Find where the given text appears and provide that cell's center as [x, y] coordinate. 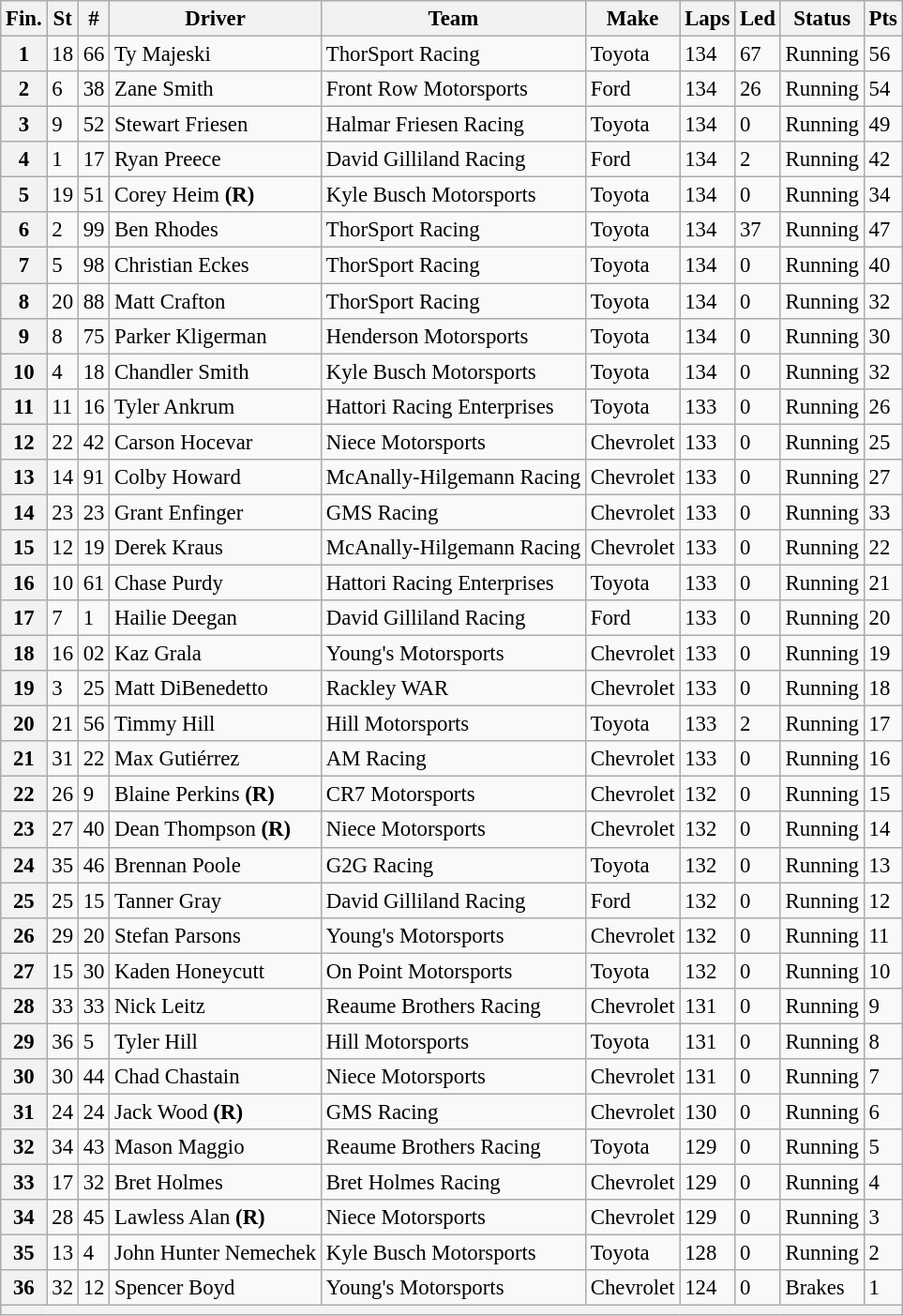
Tyler Ankrum [216, 406]
Hailie Deegan [216, 618]
Nick Leitz [216, 1006]
66 [94, 54]
46 [94, 865]
02 [94, 654]
Brakes [821, 1288]
52 [94, 125]
Spencer Boyd [216, 1288]
Matt DiBenedetto [216, 688]
Halmar Friesen Racing [453, 125]
54 [883, 89]
Chandler Smith [216, 371]
Bret Holmes Racing [453, 1183]
Corey Heim (R) [216, 195]
Chase Purdy [216, 582]
Grant Enfinger [216, 512]
Laps [707, 19]
Fin. [24, 19]
# [94, 19]
Stefan Parsons [216, 935]
Matt Crafton [216, 301]
37 [758, 230]
49 [883, 125]
Jack Wood (R) [216, 1112]
Zane Smith [216, 89]
47 [883, 230]
Kaz Grala [216, 654]
61 [94, 582]
75 [94, 336]
130 [707, 1112]
38 [94, 89]
Christian Eckes [216, 265]
Stewart Friesen [216, 125]
CR7 Motorsports [453, 794]
43 [94, 1147]
Chad Chastain [216, 1077]
Status [821, 19]
Make [632, 19]
67 [758, 54]
124 [707, 1288]
Timmy Hill [216, 724]
AM Racing [453, 759]
Ben Rhodes [216, 230]
128 [707, 1253]
Front Row Motorsports [453, 89]
Carson Hocevar [216, 442]
Max Gutiérrez [216, 759]
Bret Holmes [216, 1183]
Pts [883, 19]
Brennan Poole [216, 865]
98 [94, 265]
88 [94, 301]
Lawless Alan (R) [216, 1218]
Henderson Motorsports [453, 336]
44 [94, 1077]
Dean Thompson (R) [216, 830]
Team [453, 19]
On Point Motorsports [453, 971]
Ty Majeski [216, 54]
45 [94, 1218]
G2G Racing [453, 865]
John Hunter Nemechek [216, 1253]
51 [94, 195]
Led [758, 19]
Blaine Perkins (R) [216, 794]
Derek Kraus [216, 548]
Parker Kligerman [216, 336]
Driver [216, 19]
Tyler Hill [216, 1041]
99 [94, 230]
Mason Maggio [216, 1147]
St [62, 19]
Rackley WAR [453, 688]
Tanner Gray [216, 900]
Ryan Preece [216, 159]
Colby Howard [216, 477]
Kaden Honeycutt [216, 971]
91 [94, 477]
